Return [x, y] of the center of cell containing provided text 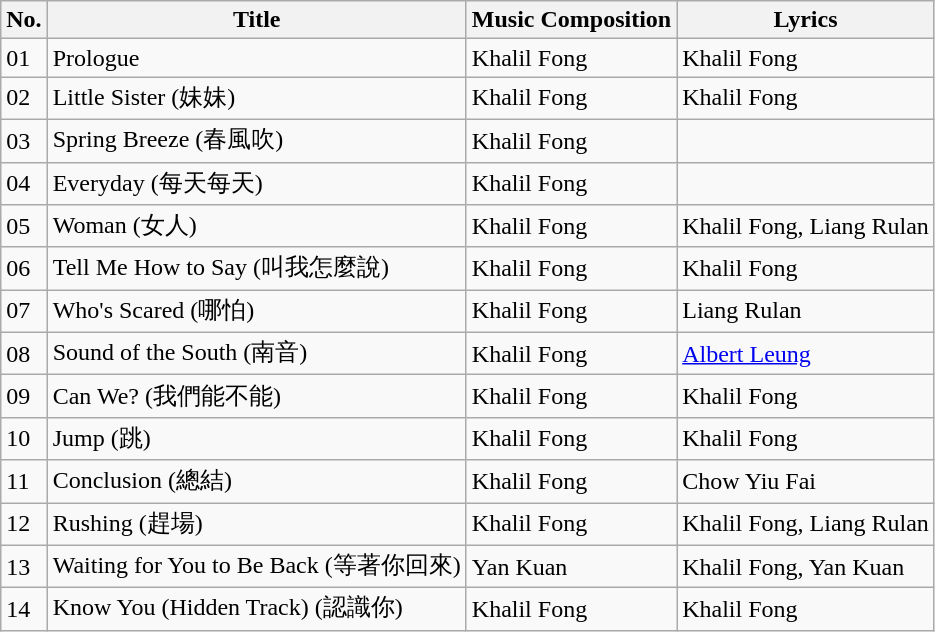
Music Composition [571, 20]
Khalil Fong, Yan Kuan [806, 566]
06 [24, 268]
04 [24, 184]
Title [256, 20]
03 [24, 140]
Sound of the South (南音) [256, 354]
01 [24, 58]
Rushing (趕場) [256, 524]
Prologue [256, 58]
14 [24, 610]
02 [24, 98]
Lyrics [806, 20]
Liang Rulan [806, 312]
Yan Kuan [571, 566]
Jump (跳) [256, 438]
Little Sister (妹妹) [256, 98]
11 [24, 482]
Know You (Hidden Track) (認識你) [256, 610]
Waiting for You to Be Back (等著你回來) [256, 566]
Who's Scared (哪怕) [256, 312]
Chow Yiu Fai [806, 482]
Woman (女人) [256, 226]
Albert Leung [806, 354]
No. [24, 20]
12 [24, 524]
Can We? (我們能不能) [256, 396]
Conclusion (總結) [256, 482]
10 [24, 438]
13 [24, 566]
09 [24, 396]
Everyday (每天每天) [256, 184]
Tell Me How to Say (叫我怎麼說) [256, 268]
Spring Breeze (春風吹) [256, 140]
05 [24, 226]
08 [24, 354]
07 [24, 312]
